Determine the (X, Y) coordinate at the center of the cell enclosing the given text.  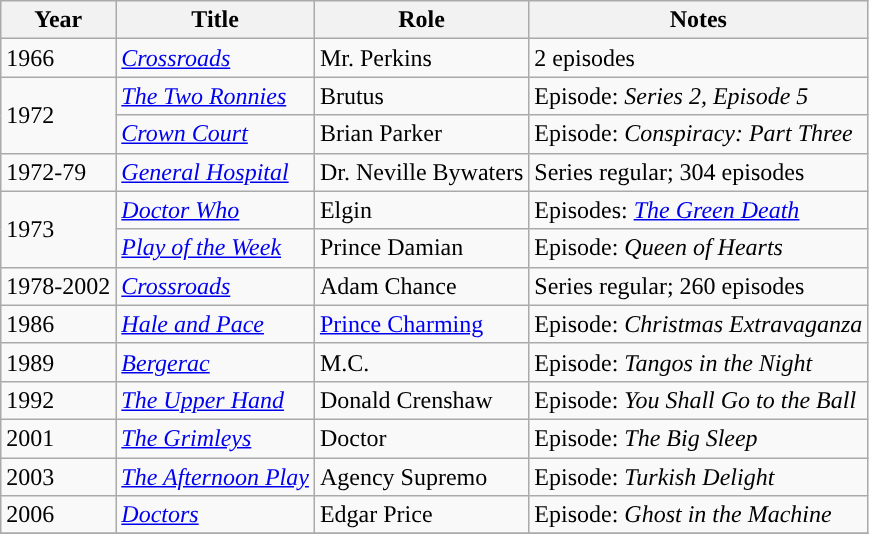
Role (421, 20)
General Hospital (216, 172)
Edgar Price (421, 515)
2006 (58, 515)
1966 (58, 58)
Mr. Perkins (421, 58)
Year (58, 20)
Episode: The Big Sleep (698, 438)
M.C. (421, 362)
Brutus (421, 96)
Title (216, 20)
Episode: Turkish Delight (698, 477)
Hale and Pace (216, 324)
Series regular; 304 episodes (698, 172)
Episode: Ghost in the Machine (698, 515)
Dr. Neville Bywaters (421, 172)
2 episodes (698, 58)
The Afternoon Play (216, 477)
The Upper Hand (216, 400)
Elgin (421, 210)
Brian Parker (421, 134)
1989 (58, 362)
Episodes: The Green Death (698, 210)
Crown Court (216, 134)
Doctor Who (216, 210)
The Grimleys (216, 438)
Doctors (216, 515)
Bergerac (216, 362)
Episode: You Shall Go to the Ball (698, 400)
1986 (58, 324)
2003 (58, 477)
Adam Chance (421, 286)
1972-79 (58, 172)
1992 (58, 400)
2001 (58, 438)
Notes (698, 20)
1972 (58, 115)
1978-2002 (58, 286)
Prince Charming (421, 324)
Episode: Series 2, Episode 5 (698, 96)
Episode: Conspiracy: Part Three (698, 134)
Play of the Week (216, 248)
Episode: Tangos in the Night (698, 362)
Series regular; 260 episodes (698, 286)
1973 (58, 229)
Episode: Queen of Hearts (698, 248)
Donald Crenshaw (421, 400)
Agency Supremo (421, 477)
The Two Ronnies (216, 96)
Episode: Christmas Extravaganza (698, 324)
Doctor (421, 438)
Prince Damian (421, 248)
